For the text-containing cell, return its midpoint in [X, Y] coordinate format. 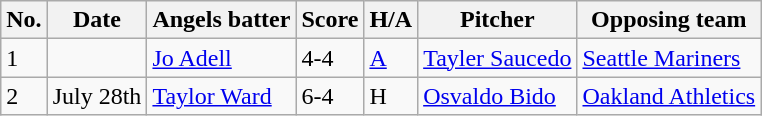
2 [24, 96]
Tayler Saucedo [498, 58]
A [391, 58]
Jo Adell [222, 58]
4-4 [330, 58]
Oakland Athletics [669, 96]
6-4 [330, 96]
Pitcher [498, 20]
Opposing team [669, 20]
H [391, 96]
H/A [391, 20]
No. [24, 20]
Osvaldo Bido [498, 96]
Angels batter [222, 20]
Score [330, 20]
Taylor Ward [222, 96]
Date [97, 20]
1 [24, 58]
Seattle Mariners [669, 58]
July 28th [97, 96]
